For the text-containing cell, return its midpoint in [x, y] coordinate format. 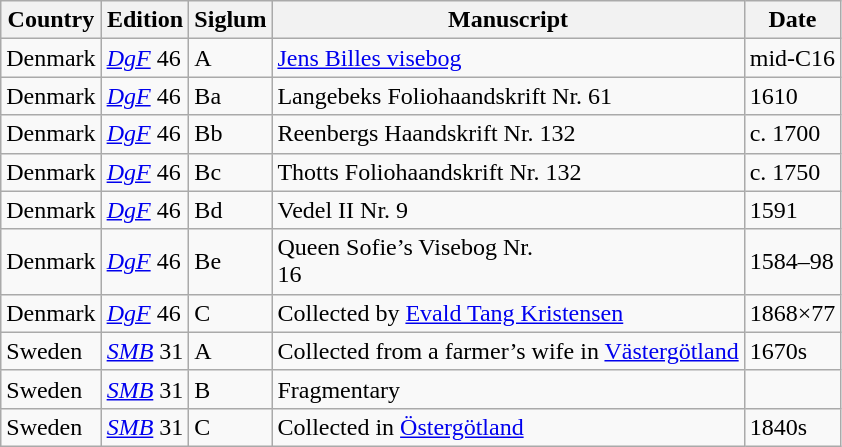
Manuscript [508, 20]
Edition [145, 20]
Bb [230, 134]
Collected in Östergötland [508, 427]
1610 [792, 96]
Bc [230, 172]
c. 1750 [792, 172]
Be [230, 262]
Date [792, 20]
1868×77 [792, 313]
Fragmentary [508, 389]
1584–98 [792, 262]
Collected from a farmer’s wife in Västergötland [508, 351]
1670s [792, 351]
Bd [230, 210]
Siglum [230, 20]
B [230, 389]
Thotts Foliohaandskrift Nr. 132 [508, 172]
Country [51, 20]
Langebeks Foliohaandskrift Nr. 61 [508, 96]
1840s [792, 427]
Queen Sofie’s Visebog Nr.16 [508, 262]
Reenbergs Haandskrift Nr. 132 [508, 134]
mid-C16 [792, 58]
1591 [792, 210]
Vedel II Nr. 9 [508, 210]
Collected by Evald Tang Kristensen [508, 313]
c. 1700 [792, 134]
Ba [230, 96]
Jens Billes visebog [508, 58]
